Return the [X, Y] coordinate for the center point of the cell that contains the specified text.  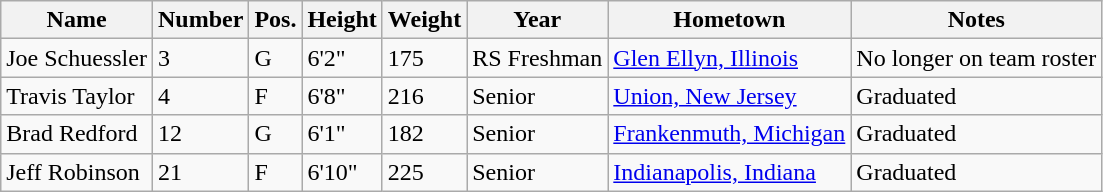
Height [342, 20]
Notes [976, 20]
21 [200, 172]
6'1" [342, 134]
175 [424, 58]
Union, New Jersey [730, 96]
Hometown [730, 20]
Joe Schuessler [77, 58]
3 [200, 58]
216 [424, 96]
Weight [424, 20]
6'10" [342, 172]
12 [200, 134]
4 [200, 96]
Travis Taylor [77, 96]
Pos. [276, 20]
Name [77, 20]
225 [424, 172]
6'8" [342, 96]
No longer on team roster [976, 58]
Brad Redford [77, 134]
Number [200, 20]
182 [424, 134]
Indianapolis, Indiana [730, 172]
RS Freshman [538, 58]
Jeff Robinson [77, 172]
Frankenmuth, Michigan [730, 134]
Glen Ellyn, Illinois [730, 58]
Year [538, 20]
6'2" [342, 58]
